Find where the given text appears and provide that cell's center as (x, y) coordinate. 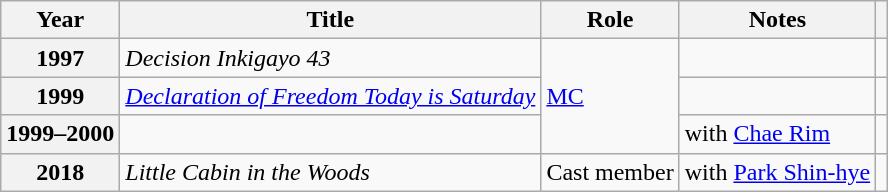
Declaration of Freedom Today is Saturday (330, 96)
Decision Inkigayo 43 (330, 58)
2018 (60, 172)
Cast member (610, 172)
MC (610, 96)
1999–2000 (60, 134)
Year (60, 20)
with Park Shin-hye (777, 172)
Title (330, 20)
with Chae Rim (777, 134)
1997 (60, 58)
Little Cabin in the Woods (330, 172)
Notes (777, 20)
Role (610, 20)
1999 (60, 96)
